For the text-containing cell, return its midpoint in [x, y] coordinate format. 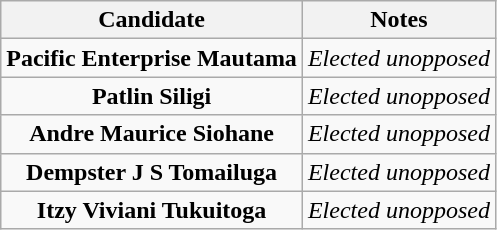
Andre Maurice Siohane [152, 134]
Pacific Enterprise Mautama [152, 58]
Itzy Viviani Tukuitoga [152, 210]
Dempster J S Tomailuga [152, 172]
Patlin Siligi [152, 96]
Candidate [152, 20]
Notes [398, 20]
